Find where the given text appears and provide that cell's center as [X, Y] coordinate. 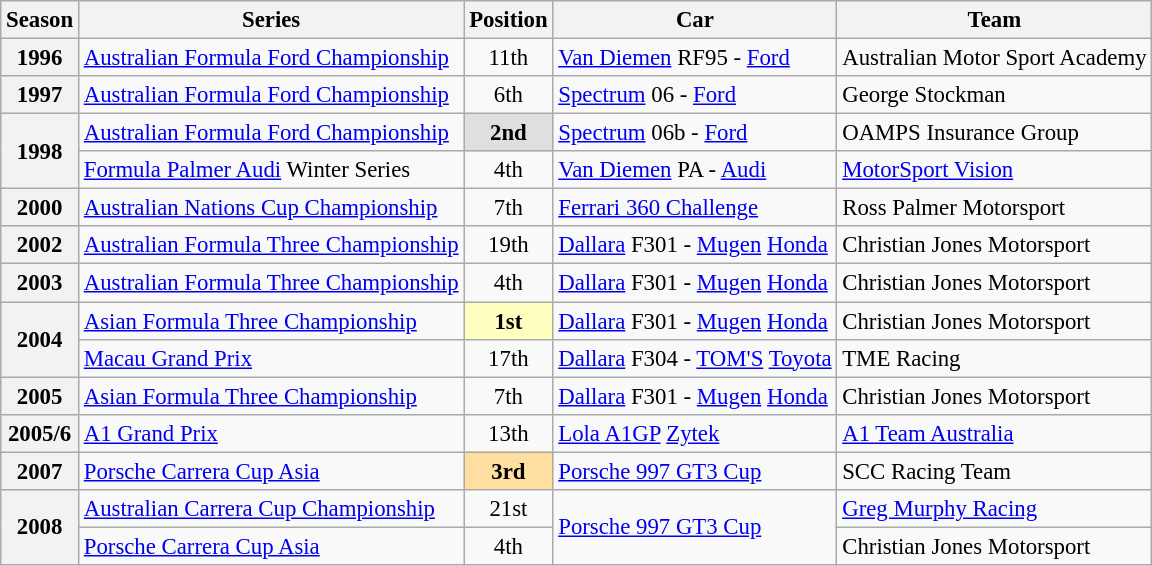
Ross Palmer Motorsport [994, 208]
2003 [40, 283]
Australian Nations Cup Championship [270, 208]
1997 [40, 95]
Van Diemen PA - Audi [695, 170]
A1 Team Australia [994, 433]
3rd [508, 471]
Macau Grand Prix [270, 358]
Position [508, 20]
2005 [40, 396]
Australian Carrera Cup Championship [270, 509]
2002 [40, 245]
1998 [40, 152]
Car [695, 20]
Season [40, 20]
Van Diemen RF95 - Ford [695, 58]
George Stockman [994, 95]
Spectrum 06 - Ford [695, 95]
1st [508, 321]
Spectrum 06b - Ford [695, 133]
Australian Motor Sport Academy [994, 58]
1996 [40, 58]
MotorSport Vision [994, 170]
2005/6 [40, 433]
Formula Palmer Audi Winter Series [270, 170]
A1 Grand Prix [270, 433]
Greg Murphy Racing [994, 509]
2004 [40, 340]
6th [508, 95]
Lola A1GP Zytek [695, 433]
Series [270, 20]
TME Racing [994, 358]
2008 [40, 528]
19th [508, 245]
2000 [40, 208]
Team [994, 20]
17th [508, 358]
SCC Racing Team [994, 471]
11th [508, 58]
Dallara F304 - TOM'S Toyota [695, 358]
21st [508, 509]
Ferrari 360 Challenge [695, 208]
2nd [508, 133]
13th [508, 433]
2007 [40, 471]
OAMPS Insurance Group [994, 133]
